Provide the [X, Y] coordinate of the cell's center where the given text is located.  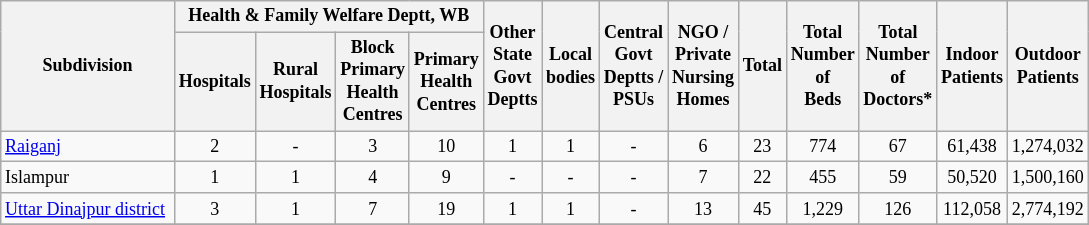
OutdoorPatients [1048, 66]
774 [822, 146]
TotalNumberofDoctors* [898, 66]
67 [898, 146]
Health & Family Welfare Deptt, WB [328, 16]
Uttar Dinajpur district [88, 208]
OtherStateGovtDeptts [512, 66]
PrimaryHealthCentres [446, 82]
Subdivision [88, 66]
1,500,160 [1048, 178]
13 [704, 208]
455 [822, 178]
126 [898, 208]
9 [446, 178]
IndoorPatients [972, 66]
TotalNumberofBeds [822, 66]
4 [373, 178]
1,274,032 [1048, 146]
NGO /PrivateNursingHomes [704, 66]
Raiganj [88, 146]
45 [762, 208]
CentralGovtDeptts /PSUs [633, 66]
61,438 [972, 146]
Hospitals [214, 82]
Total [762, 66]
59 [898, 178]
2 [214, 146]
RuralHospitals [296, 82]
10 [446, 146]
1,229 [822, 208]
23 [762, 146]
BlockPrimaryHealthCentres [373, 82]
6 [704, 146]
22 [762, 178]
112,058 [972, 208]
50,520 [972, 178]
Localbodies [571, 66]
2,774,192 [1048, 208]
19 [446, 208]
Islampur [88, 178]
